From the cell containing the given text, extract its center point as (X, Y) coordinate. 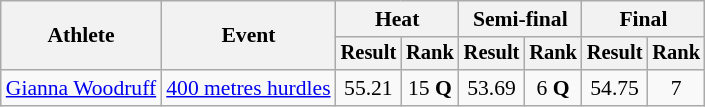
Final (644, 19)
55.21 (369, 88)
Athlete (81, 36)
Event (248, 36)
53.69 (492, 88)
Semi-final (520, 19)
6 Q (553, 88)
7 (676, 88)
Heat (398, 19)
400 metres hurdles (248, 88)
54.75 (615, 88)
15 Q (430, 88)
Gianna Woodruff (81, 88)
